Search for the cell housing the specified text and yield its [x, y] center coordinate. 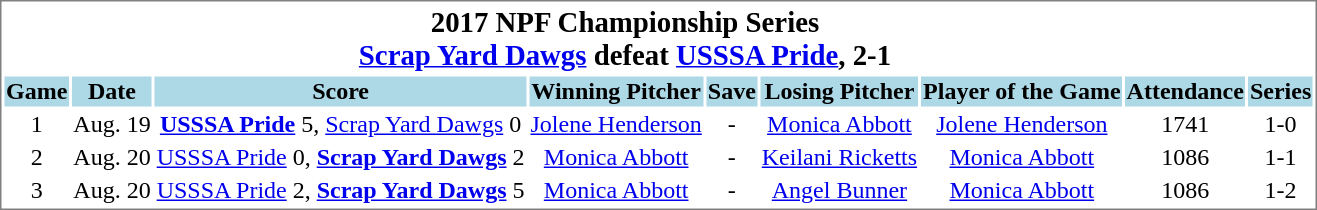
Score [340, 91]
1-1 [1280, 157]
Attendance [1185, 91]
USSSA Pride 2, Scrap Yard Dawgs 5 [340, 191]
Losing Pitcher [839, 91]
1741 [1185, 125]
3 [36, 191]
USSSA Pride 0, Scrap Yard Dawgs 2 [340, 157]
Date [112, 91]
Aug. 19 [112, 125]
2 [36, 157]
2017 NPF Championship SeriesScrap Yard Dawgs defeat USSSA Pride, 2-1 [624, 38]
Angel Bunner [839, 191]
Winning Pitcher [616, 91]
Save [732, 91]
Series [1280, 91]
1-0 [1280, 125]
USSSA Pride 5, Scrap Yard Dawgs 0 [340, 125]
Game [36, 91]
Keilani Ricketts [839, 157]
1 [36, 125]
1-2 [1280, 191]
Player of the Game [1022, 91]
